Return [X, Y] of the center of cell containing provided text 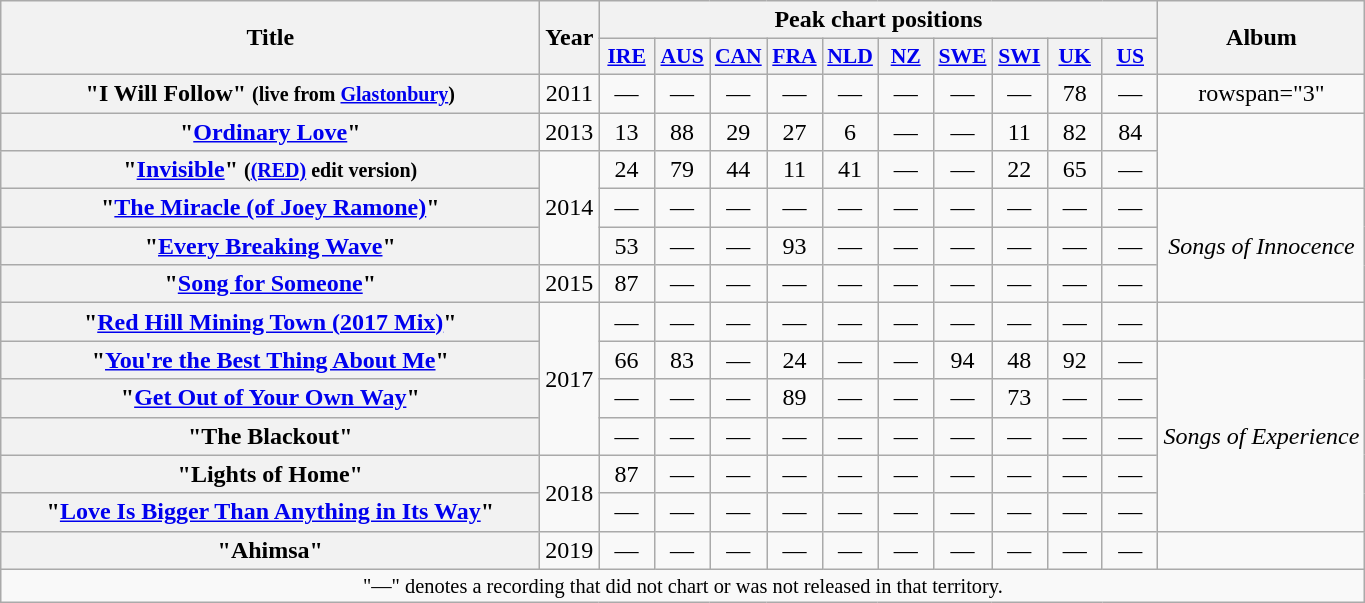
93 [794, 246]
Songs of Innocence [1262, 246]
"Red Hill Mining Town (2017 Mix)" [270, 322]
"The Blackout" [270, 436]
2019 [570, 550]
Title [270, 38]
78 [1074, 93]
"You're the Best Thing About Me" [270, 360]
2014 [570, 208]
2017 [570, 379]
Year [570, 38]
CAN [738, 57]
"Invisible" ((RED) edit version) [270, 170]
"Ahimsa" [270, 550]
UK [1074, 57]
88 [682, 131]
NZ [906, 57]
Songs of Experience [1262, 436]
Album [1262, 38]
"Ordinary Love" [270, 131]
41 [850, 170]
"Get Out of Your Own Way" [270, 398]
73 [1020, 398]
IRE [626, 57]
rowspan="3" [1262, 93]
2011 [570, 93]
2013 [570, 131]
66 [626, 360]
"Lights of Home" [270, 474]
AUS [682, 57]
6 [850, 131]
44 [738, 170]
"I Will Follow" (live from Glastonbury) [270, 93]
89 [794, 398]
83 [682, 360]
22 [1020, 170]
84 [1130, 131]
92 [1074, 360]
"Love Is Bigger Than Anything in Its Way" [270, 512]
82 [1074, 131]
27 [794, 131]
53 [626, 246]
2018 [570, 493]
65 [1074, 170]
US [1130, 57]
Peak chart positions [878, 20]
SWI [1020, 57]
13 [626, 131]
2015 [570, 284]
"Every Breaking Wave" [270, 246]
"Song for Someone" [270, 284]
48 [1020, 360]
94 [962, 360]
"—" denotes a recording that did not chart or was not released in that territory. [683, 586]
79 [682, 170]
SWE [962, 57]
FRA [794, 57]
"The Miracle (of Joey Ramone)" [270, 208]
29 [738, 131]
NLD [850, 57]
